Identify which cell holds the provided text, then report its [X, Y] central coordinate. 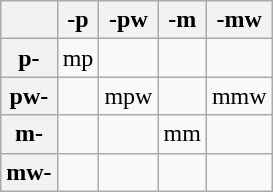
mpw [128, 96]
mm [182, 134]
mp [78, 58]
-mw [239, 20]
mmw [239, 96]
m- [29, 134]
mw- [29, 172]
-m [182, 20]
-p [78, 20]
p- [29, 58]
-pw [128, 20]
pw- [29, 96]
